Locate the cell with the specified text and output its [X, Y] center coordinate. 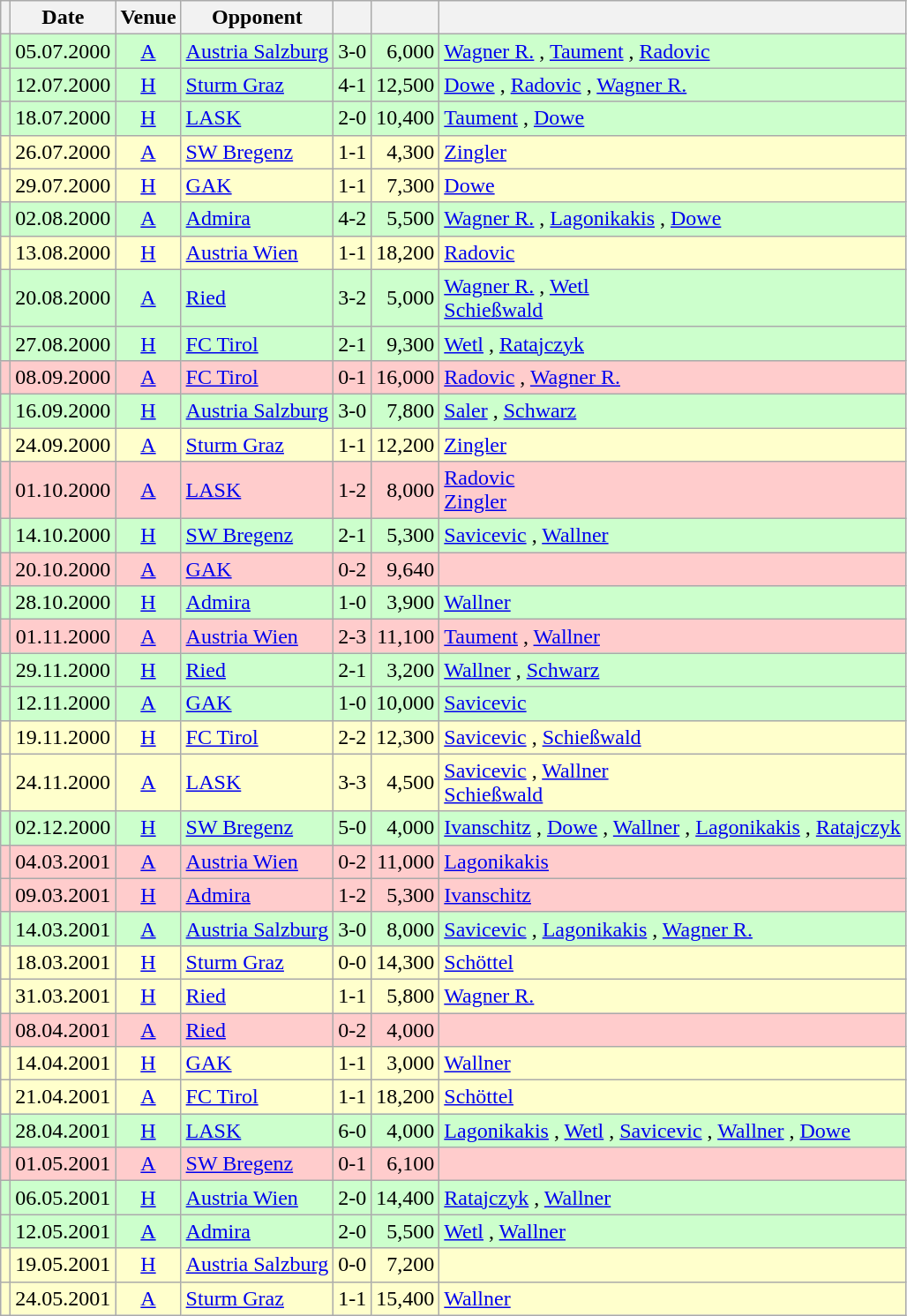
27.08.2000 [64, 343]
Ratajczyk , Wallner [672, 1198]
01.10.2000 [64, 491]
7,800 [406, 410]
4-1 [353, 85]
Lagonikakis , Wetl , Savicevic , Wallner , Dowe [672, 1131]
Savicevic , Lagonikakis , Wagner R. [672, 929]
20.10.2000 [64, 569]
9,300 [406, 343]
16.09.2000 [64, 410]
28.04.2001 [64, 1131]
Ivanschitz [672, 895]
26.07.2000 [64, 152]
28.10.2000 [64, 603]
Taument , Dowe [672, 118]
12,300 [406, 737]
14.03.2001 [64, 929]
14.10.2000 [64, 536]
Wetl , Ratajczyk [672, 343]
Wallner , Schwarz [672, 670]
20.08.2000 [64, 298]
29.07.2000 [64, 185]
Venue [148, 18]
Wetl , Wallner [672, 1231]
18.07.2000 [64, 118]
5,000 [406, 298]
11,000 [406, 861]
24.09.2000 [64, 444]
02.12.2000 [64, 828]
04.03.2001 [64, 861]
5-0 [353, 828]
9,640 [406, 569]
12.11.2000 [64, 703]
Radovic , Wagner R. [672, 377]
Wagner R. [672, 996]
29.11.2000 [64, 670]
Lagonikakis [672, 861]
05.07.2000 [64, 51]
3,900 [406, 603]
12,500 [406, 85]
24.05.2001 [64, 1298]
Ivanschitz , Dowe , Wallner , Lagonikakis , Ratajczyk [672, 828]
15,400 [406, 1298]
Dowe , Radovic , Wagner R. [672, 85]
6-0 [353, 1131]
12,200 [406, 444]
Savicevic , Schießwald [672, 737]
4,500 [406, 782]
19.11.2000 [64, 737]
01.11.2000 [64, 636]
4,300 [406, 152]
Opponent [258, 18]
3-3 [353, 782]
18.03.2001 [64, 962]
16,000 [406, 377]
2-2 [353, 737]
12.05.2001 [64, 1231]
4-2 [353, 219]
Taument , Wallner [672, 636]
14.04.2001 [64, 1064]
Wagner R. , Lagonikakis , Dowe [672, 219]
Wagner R. , Taument , Radovic [672, 51]
3,000 [406, 1064]
13.08.2000 [64, 252]
3-2 [353, 298]
24.11.2000 [64, 782]
Savicevic , Wallner [672, 536]
12.07.2000 [64, 85]
6,100 [406, 1164]
Radovic [672, 252]
5,800 [406, 996]
Radovic Zingler [672, 491]
6,000 [406, 51]
Savicevic , Wallner Schießwald [672, 782]
08.09.2000 [64, 377]
01.05.2001 [64, 1164]
7,200 [406, 1265]
Saler , Schwarz [672, 410]
06.05.2001 [64, 1198]
2-3 [353, 636]
14,300 [406, 962]
10,400 [406, 118]
14,400 [406, 1198]
21.04.2001 [64, 1097]
02.08.2000 [64, 219]
09.03.2001 [64, 895]
Savicevic [672, 703]
3,200 [406, 670]
Date [64, 18]
19.05.2001 [64, 1265]
Wagner R. , Wetl Schießwald [672, 298]
31.03.2001 [64, 996]
08.04.2001 [64, 1030]
7,300 [406, 185]
10,000 [406, 703]
Dowe [672, 185]
11,100 [406, 636]
